Return the [x, y] coordinate for the center point of the cell that contains the specified text.  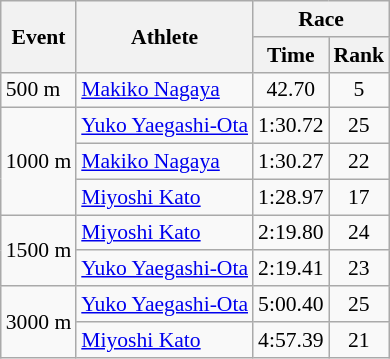
21 [360, 340]
23 [360, 269]
5:00.40 [290, 304]
Race [321, 19]
1000 m [38, 162]
2:19.80 [290, 233]
Rank [360, 55]
1:30.27 [290, 162]
42.70 [290, 90]
3000 m [38, 322]
17 [360, 197]
500 m [38, 90]
1500 m [38, 250]
Event [38, 36]
1:28.97 [290, 197]
4:57.39 [290, 340]
5 [360, 90]
2:19.41 [290, 269]
24 [360, 233]
22 [360, 162]
Athlete [164, 36]
Time [290, 55]
1:30.72 [290, 126]
